Scan for the cell matching the given text and deliver its [X, Y] coordinate at center. 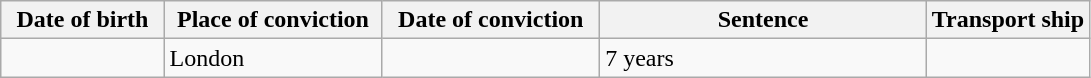
Date of birth [82, 20]
Date of conviction [491, 20]
Transport ship [1008, 20]
Place of conviction [273, 20]
London [273, 58]
Sentence [764, 20]
7 years [764, 58]
